Capture the cell that displays the provided text and extract its [X, Y] central coordinate. 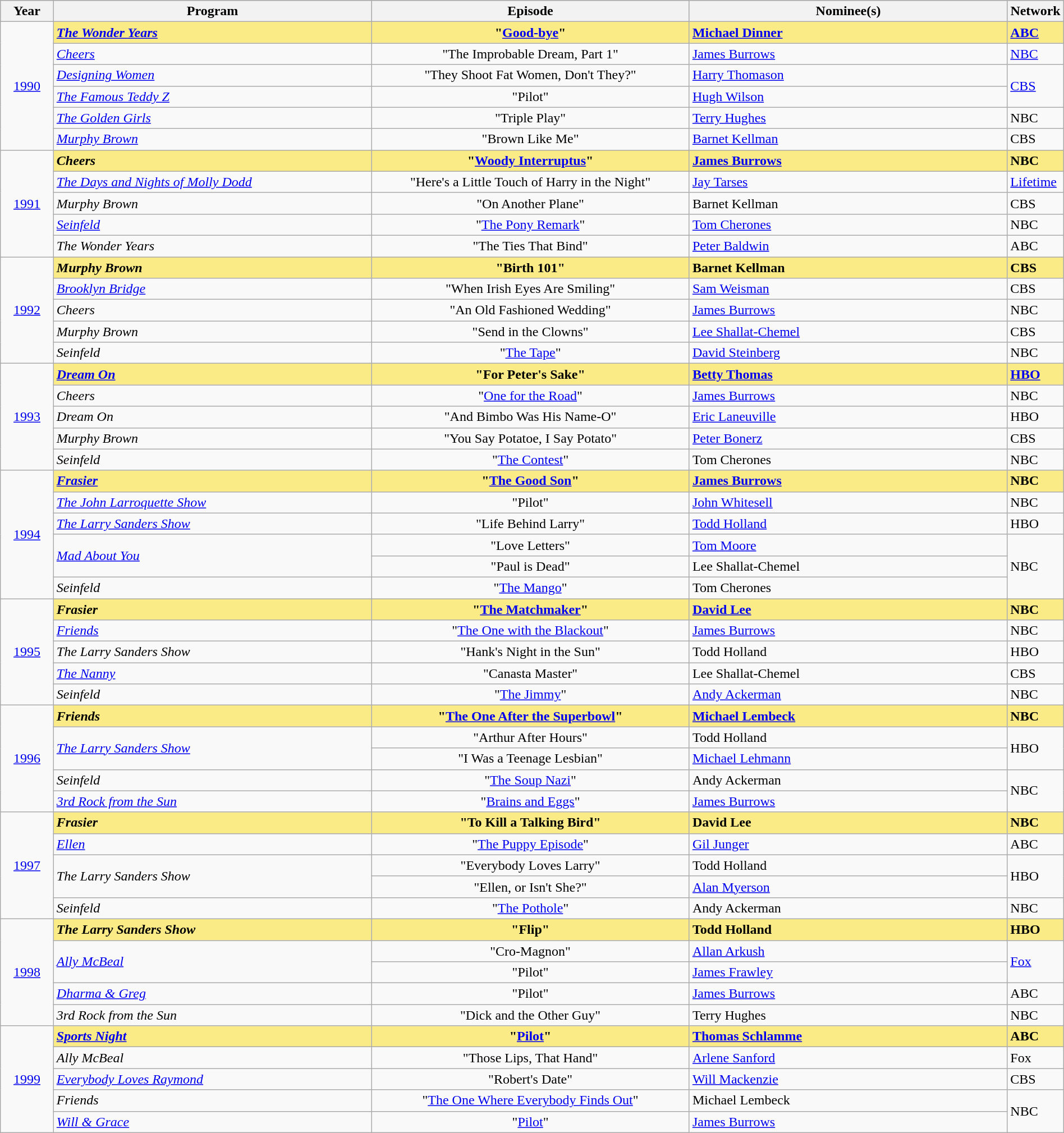
"The One Where Everybody Finds Out" [531, 1100]
"I Was a Teenage Lesbian" [531, 759]
"Good-bye" [531, 33]
Will & Grace [212, 1122]
Everybody Loves Raymond [212, 1079]
Nominee(s) [848, 11]
"To Kill a Talking Bird" [531, 823]
"Flip" [531, 929]
"When Irish Eyes Are Smiling" [531, 289]
Brooklyn Bridge [212, 289]
"Brains and Eggs" [531, 801]
"Those Lips, That Hand" [531, 1058]
"The Puppy Episode" [531, 844]
"Woody Interruptus" [531, 160]
1996 [27, 759]
1993 [27, 417]
"Birth 101" [531, 268]
"The Improbable Dream, Part 1" [531, 54]
"Hank's Night in the Sun" [531, 652]
"The Pony Remark" [531, 224]
"The Ties That Bind" [531, 246]
Peter Bonerz [848, 438]
Lifetime [1035, 182]
Dharma & Greg [212, 994]
Year [27, 11]
The John Larroquette Show [212, 502]
"The Contest" [531, 460]
Thomas Schlamme [848, 1036]
Sam Weisman [848, 289]
Gil Junger [848, 844]
The Days and Nights of Molly Dodd [212, 182]
Allan Arkush [848, 951]
The Nanny [212, 673]
Tom Moore [848, 545]
Hugh Wilson [848, 97]
The Famous Teddy Z [212, 97]
1999 [27, 1079]
Jay Tarses [848, 182]
Eric Laneuville [848, 417]
Network [1035, 11]
"The Good Son" [531, 481]
"They Shoot Fat Women, Don't They?" [531, 75]
"Arthur After Hours" [531, 737]
"Life Behind Larry" [531, 524]
Betty Thomas [848, 374]
"You Say Potatoe, I Say Potato" [531, 438]
"The One with the Blackout" [531, 631]
Michael Dinner [848, 33]
"Brown Like Me" [531, 139]
1997 [27, 865]
"Triple Play" [531, 118]
"The One After the Superbowl" [531, 716]
"An Old Fashioned Wedding" [531, 310]
"Cro-Magnon" [531, 951]
"Everybody Loves Larry" [531, 865]
"Canasta Master" [531, 673]
"The Soup Nazi" [531, 780]
"On Another Plane" [531, 203]
"Paul is Dead" [531, 566]
James Frawley [848, 973]
"The Jimmy" [531, 695]
"Robert's Date" [531, 1079]
"Dick and the Other Guy" [531, 1015]
1992 [27, 310]
"Ellen, or Isn't She?" [531, 887]
David Steinberg [848, 353]
"One for the Road" [531, 396]
Episode [531, 11]
Program [212, 11]
Mad About You [212, 556]
1998 [27, 972]
"The Mango" [531, 588]
Peter Baldwin [848, 246]
Michael Lehmann [848, 759]
John Whitesell [848, 502]
"Send in the Clowns" [531, 332]
Will Mackenzie [848, 1079]
"The Tape" [531, 353]
1994 [27, 534]
Designing Women [212, 75]
1991 [27, 203]
"And Bimbo Was His Name-O" [531, 417]
"Here's a Little Touch of Harry in the Night" [531, 182]
Ellen [212, 844]
1995 [27, 652]
"Love Letters" [531, 545]
Sports Night [212, 1036]
"The Matchmaker" [531, 609]
The Golden Girls [212, 118]
Harry Thomason [848, 75]
"The Pothole" [531, 908]
"For Peter's Sake" [531, 374]
Arlene Sanford [848, 1058]
Alan Myerson [848, 887]
1990 [27, 86]
